Identify which cell holds the provided text, then report its (x, y) central coordinate. 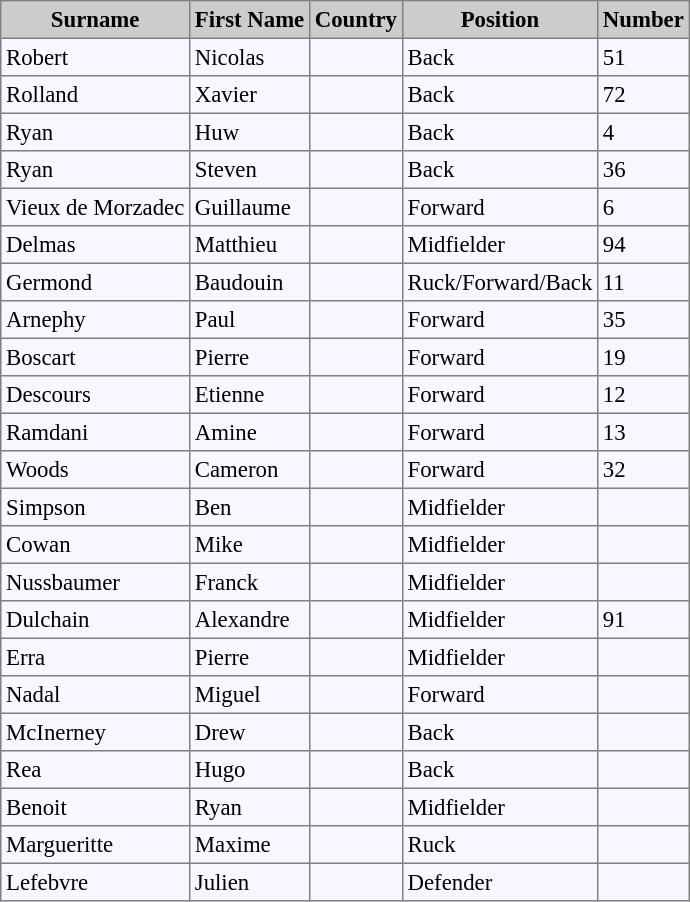
Dulchain (96, 620)
Xavier (250, 95)
Surname (96, 20)
Nadal (96, 695)
Country (356, 20)
72 (644, 95)
Huw (250, 132)
Robert (96, 57)
McInerney (96, 732)
Rolland (96, 95)
91 (644, 620)
Descours (96, 395)
Drew (250, 732)
Arnephy (96, 320)
4 (644, 132)
Cowan (96, 545)
Hugo (250, 770)
Vieux de Morzadec (96, 207)
13 (644, 432)
Alexandre (250, 620)
11 (644, 282)
Cameron (250, 470)
94 (644, 245)
Rea (96, 770)
Erra (96, 657)
Ben (250, 507)
Lefebvre (96, 882)
Delmas (96, 245)
32 (644, 470)
51 (644, 57)
Ruck/Forward/Back (500, 282)
Ramdani (96, 432)
Nussbaumer (96, 582)
Matthieu (250, 245)
Nicolas (250, 57)
35 (644, 320)
First Name (250, 20)
12 (644, 395)
Benoit (96, 807)
Guillaume (250, 207)
Woods (96, 470)
Maxime (250, 845)
Miguel (250, 695)
Paul (250, 320)
Mike (250, 545)
6 (644, 207)
19 (644, 357)
Boscart (96, 357)
36 (644, 170)
Ruck (500, 845)
Amine (250, 432)
Franck (250, 582)
Number (644, 20)
Margueritte (96, 845)
Position (500, 20)
Germond (96, 282)
Steven (250, 170)
Julien (250, 882)
Simpson (96, 507)
Etienne (250, 395)
Baudouin (250, 282)
Defender (500, 882)
